Pinpoint the cell where the given text exists, returning its (X, Y) midpoint coordinate. 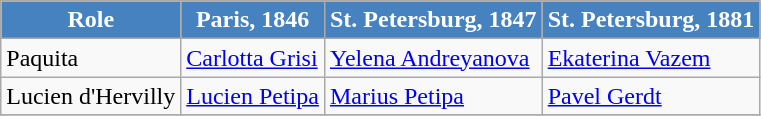
Yelena Andreyanova (433, 58)
Lucien Petipa (253, 96)
Ekaterina Vazem (651, 58)
Marius Petipa (433, 96)
Paris, 1846 (253, 20)
Paquita (91, 58)
Role (91, 20)
Carlotta Grisi (253, 58)
Lucien d'Hervilly (91, 96)
St. Petersburg, 1881 (651, 20)
Pavel Gerdt (651, 96)
St. Petersburg, 1847 (433, 20)
